Scan for the cell matching the given text and deliver its (x, y) coordinate at center. 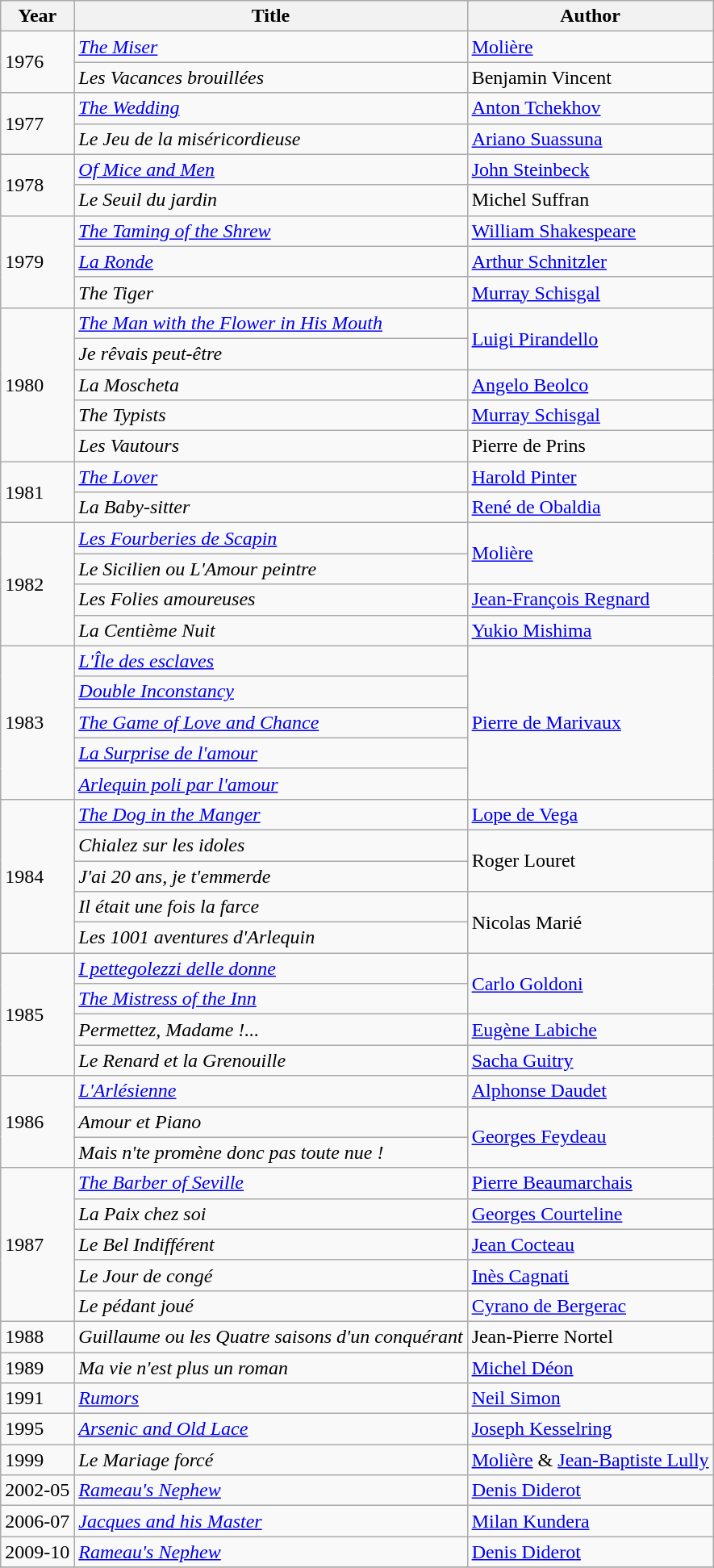
Les Fourberies de Scapin (271, 538)
Anton Tchekhov (591, 108)
Molière & Jean-Baptiste Lully (591, 1460)
J'ai 20 ans, je t'emmerde (271, 876)
Harold Pinter (591, 477)
The Barber of Seville (271, 1183)
The Game of Love and Chance (271, 722)
Joseph Kesselring (591, 1429)
1999 (37, 1460)
Permettez, Madame !... (271, 1030)
Pierre de Marivaux (591, 722)
Ariano Suassuna (591, 139)
Le Seuil du jardin (271, 200)
Year (37, 16)
Milan Kundera (591, 1521)
Roger Louret (591, 860)
William Shakespeare (591, 231)
1979 (37, 261)
Carlo Goldoni (591, 984)
Les Vacances brouillées (271, 77)
Les Folies amoureuses (271, 600)
Jean Cocteau (591, 1244)
1988 (37, 1336)
La Baby-sitter (271, 508)
Neil Simon (591, 1399)
1991 (37, 1399)
René de Obaldia (591, 508)
Nicolas Marié (591, 922)
La Paix chez soi (271, 1214)
L'Île des esclaves (271, 661)
Le pédant joué (271, 1306)
The Lover (271, 477)
2009-10 (37, 1552)
Le Jeu de la miséricordieuse (271, 139)
Author (591, 16)
Yukio Mishima (591, 630)
Le Jour de congé (271, 1275)
1981 (37, 492)
Les 1001 aventures d'Arlequin (271, 938)
Michel Déon (591, 1368)
Mais n'te promène donc pas toute nue ! (271, 1152)
2006-07 (37, 1521)
Les Vautours (271, 446)
Il était une fois la farce (271, 907)
Je rêvais peut-être (271, 353)
The Dog in the Manger (271, 814)
Michel Suffran (591, 200)
La Surprise de l'amour (271, 753)
Sacha Guitry (591, 1060)
Ma vie n'est plus un roman (271, 1368)
L'Arlésienne (271, 1091)
I pettegolezzi delle donne (271, 968)
1986 (37, 1122)
Inès Cagnati (591, 1275)
Arlequin poli par l'amour (271, 784)
Cyrano de Bergerac (591, 1306)
Le Mariage forcé (271, 1460)
1978 (37, 185)
Jean-François Regnard (591, 600)
1995 (37, 1429)
2002-05 (37, 1491)
The Wedding (271, 108)
Arthur Schnitzler (591, 261)
Eugène Labiche (591, 1030)
John Steinbeck (591, 169)
1977 (37, 123)
The Man with the Flower in His Mouth (271, 323)
1980 (37, 384)
Angelo Beolco (591, 385)
1989 (37, 1368)
Chialez sur les idoles (271, 845)
1983 (37, 722)
The Typists (271, 416)
Le Sicilien ou L'Amour peintre (271, 569)
The Tiger (271, 292)
1984 (37, 876)
Le Bel Indifférent (271, 1244)
Amour et Piano (271, 1122)
Luigi Pirandello (591, 338)
Jean-Pierre Nortel (591, 1336)
1976 (37, 62)
La Ronde (271, 261)
1982 (37, 584)
Title (271, 16)
La Moscheta (271, 385)
The Taming of the Shrew (271, 231)
Jacques and his Master (271, 1521)
Le Renard et la Grenouille (271, 1060)
La Centième Nuit (271, 630)
1987 (37, 1244)
Rumors (271, 1399)
Of Mice and Men (271, 169)
The Miser (271, 47)
Georges Courteline (591, 1214)
Pierre de Prins (591, 446)
Arsenic and Old Lace (271, 1429)
Benjamin Vincent (591, 77)
Alphonse Daudet (591, 1091)
1985 (37, 1014)
Double Inconstancy (271, 692)
Guillaume ou les Quatre saisons d'un conquérant (271, 1336)
The Mistress of the Inn (271, 999)
Lope de Vega (591, 814)
Georges Feydeau (591, 1137)
Pierre Beaumarchais (591, 1183)
